Provide the [X, Y] coordinate of the cell's center where the given text is located.  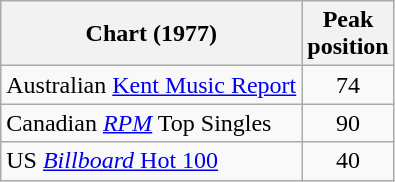
90 [348, 123]
US Billboard Hot 100 [152, 161]
Canadian RPM Top Singles [152, 123]
74 [348, 85]
Australian Kent Music Report [152, 85]
Chart (1977) [152, 34]
Peakposition [348, 34]
40 [348, 161]
